Scan for the cell matching the given text and deliver its (X, Y) coordinate at center. 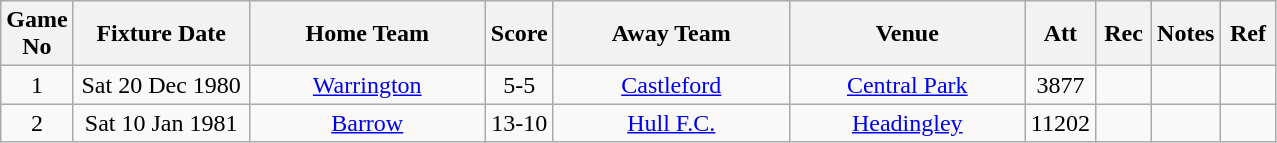
Away Team (671, 34)
Notes (1186, 34)
Fixture Date (161, 34)
1 (37, 85)
Game No (37, 34)
Rec (1123, 34)
11202 (1060, 123)
Barrow (367, 123)
2 (37, 123)
Headingley (907, 123)
Warrington (367, 85)
5-5 (519, 85)
Central Park (907, 85)
Home Team (367, 34)
13-10 (519, 123)
Venue (907, 34)
Sat 10 Jan 1981 (161, 123)
Att (1060, 34)
3877 (1060, 85)
Hull F.C. (671, 123)
Sat 20 Dec 1980 (161, 85)
Castleford (671, 85)
Score (519, 34)
Ref (1248, 34)
